Find where the given text appears and provide that cell's center as (X, Y) coordinate. 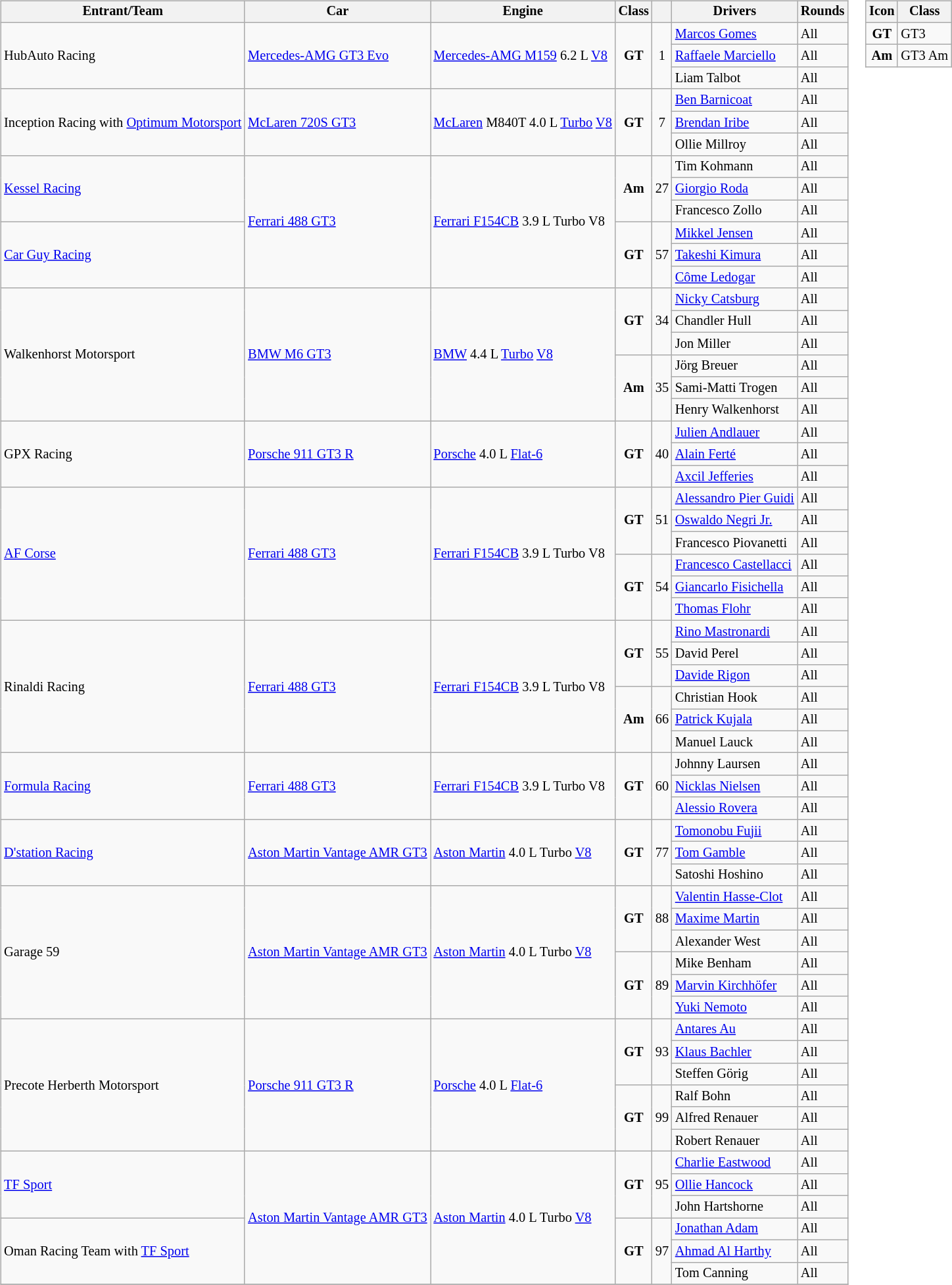
Henry Walkenhorst (735, 410)
35 (662, 388)
57 (662, 255)
Nicky Catsburg (735, 299)
7 (662, 122)
Klaus Bachler (735, 1052)
Maxime Martin (735, 919)
Car (337, 12)
GT3 (924, 34)
BMW M6 GT3 (337, 354)
GPX Racing (122, 454)
Francesco Piovanetti (735, 543)
Ollie Hancock (735, 1184)
Thomas Flohr (735, 609)
Davide Rigon (735, 675)
GT3 Am (924, 56)
Mikkel Jensen (735, 233)
McLaren M840T 4.0 L Turbo V8 (523, 122)
Car Guy Racing (122, 255)
John Hartshorne (735, 1207)
1 (662, 55)
Charlie Eastwood (735, 1163)
Christian Hook (735, 698)
Sami-Matti Trogen (735, 388)
Kessel Racing (122, 188)
Rinaldi Racing (122, 687)
Entrant/Team (122, 12)
Walkenhorst Motorsport (122, 354)
Alexander West (735, 941)
Giancarlo Fisichella (735, 587)
McLaren 720S GT3 (337, 122)
Giorgio Roda (735, 189)
Ben Barnicoat (735, 100)
89 (662, 985)
88 (662, 919)
Takeshi Kimura (735, 255)
Mike Benham (735, 963)
Alain Ferté (735, 454)
Jon Miller (735, 343)
Côme Ledogar (735, 278)
Jonathan Adam (735, 1229)
Raffaele Marciello (735, 56)
Yuki Nemoto (735, 1007)
Axcil Jefferies (735, 476)
Alessio Rovera (735, 808)
Ahmad Al Harthy (735, 1251)
54 (662, 587)
Patrick Kujala (735, 720)
Francesco Castellacci (735, 565)
Francesco Zollo (735, 211)
Tom Gamble (735, 853)
Rounds (823, 12)
Tom Canning (735, 1273)
51 (662, 521)
Manuel Lauck (735, 742)
David Perel (735, 654)
HubAuto Racing (122, 55)
95 (662, 1185)
Precote Herberth Motorsport (122, 1085)
Inception Racing with Optimum Motorsport (122, 122)
99 (662, 1118)
Rino Mastronardi (735, 631)
Alfred Renauer (735, 1118)
Liam Talbot (735, 78)
Mercedes-AMG GT3 Evo (337, 55)
77 (662, 852)
Marvin Kirchhöfer (735, 986)
66 (662, 719)
40 (662, 454)
97 (662, 1251)
TF Sport (122, 1185)
BMW 4.4 L Turbo V8 (523, 354)
Jörg Breuer (735, 366)
Mercedes-AMG M159 6.2 L V8 (523, 55)
Antares Au (735, 1030)
Engine (523, 12)
Alessandro Pier Guidi (735, 498)
Valentin Hasse-Clot (735, 897)
Tim Kohmann (735, 166)
Oswaldo Negri Jr. (735, 521)
55 (662, 654)
Robert Renauer (735, 1140)
Garage 59 (122, 952)
27 (662, 188)
Nicklas Nielsen (735, 787)
Drivers (735, 12)
D'station Racing (122, 852)
Marcos Gomes (735, 34)
Steffen Görig (735, 1074)
Chandler Hull (735, 322)
AF Corse (122, 554)
Ollie Millroy (735, 145)
Formula Racing (122, 787)
Ralf Bohn (735, 1096)
Brendan Iribe (735, 122)
Icon (882, 12)
60 (662, 787)
Oman Racing Team with TF Sport (122, 1251)
34 (662, 321)
93 (662, 1052)
Johnny Laursen (735, 764)
Julien Andlauer (735, 432)
Satoshi Hoshino (735, 875)
Tomonobu Fujii (735, 831)
